Provide the (x, y) coordinate of the cell's center where the given text is located.  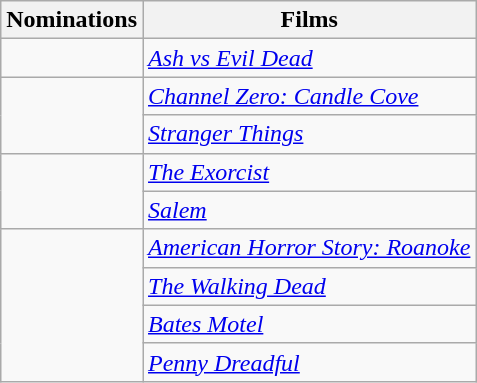
Stranger Things (308, 134)
Nominations (72, 20)
Ash vs Evil Dead (308, 58)
The Exorcist (308, 172)
Salem (308, 210)
The Walking Dead (308, 286)
Penny Dreadful (308, 362)
Films (308, 20)
Bates Motel (308, 324)
American Horror Story: Roanoke (308, 248)
Channel Zero: Candle Cove (308, 96)
